Return [x, y] of the center of cell containing provided text 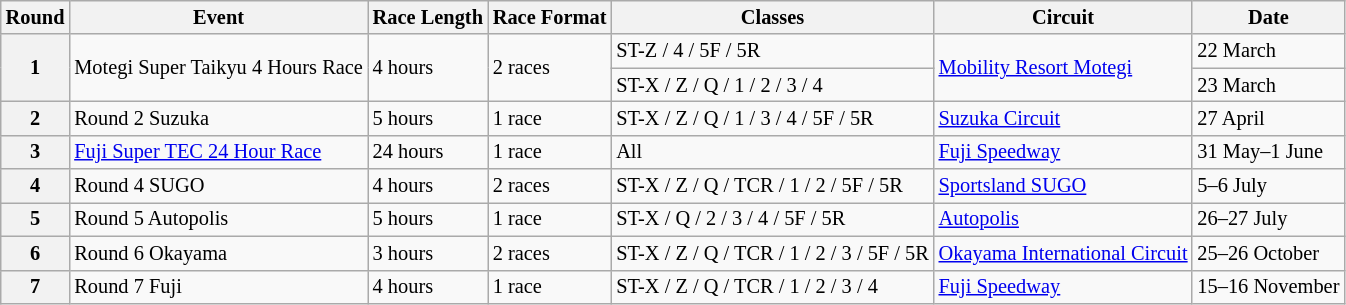
All [772, 152]
26–27 July [1268, 219]
5–6 July [1268, 186]
ST-X / Q / 2 / 3 / 4 / 5F / 5R [772, 219]
Round 2 Suzuka [218, 118]
Round [36, 17]
ST-X / Z / Q / 1 / 2 / 3 / 4 [772, 85]
27 April [1268, 118]
Classes [772, 17]
24 hours [428, 152]
Fuji Super TEC 24 Hour Race [218, 152]
22 March [1268, 51]
Mobility Resort Motegi [1064, 68]
Round 7 Fuji [218, 287]
31 May–1 June [1268, 152]
Round 5 Autopolis [218, 219]
ST-X / Z / Q / TCR / 1 / 2 / 3 / 5F / 5R [772, 253]
Race Length [428, 17]
7 [36, 287]
Okayama International Circuit [1064, 253]
2 [36, 118]
1 [36, 68]
Motegi Super Taikyu 4 Hours Race [218, 68]
6 [36, 253]
Round 6 Okayama [218, 253]
Autopolis [1064, 219]
15–16 November [1268, 287]
5 [36, 219]
Circuit [1064, 17]
23 March [1268, 85]
Race Format [550, 17]
3 [36, 152]
Sportsland SUGO [1064, 186]
Event [218, 17]
Date [1268, 17]
Suzuka Circuit [1064, 118]
Round 4 SUGO [218, 186]
ST-X / Z / Q / 1 / 3 / 4 / 5F / 5R [772, 118]
ST-X / Z / Q / TCR / 1 / 2 / 3 / 4 [772, 287]
4 [36, 186]
ST-X / Z / Q / TCR / 1 / 2 / 5F / 5R [772, 186]
3 hours [428, 253]
ST-Z / 4 / 5F / 5R [772, 51]
25–26 October [1268, 253]
